Identify which cell holds the provided text, then report its [X, Y] central coordinate. 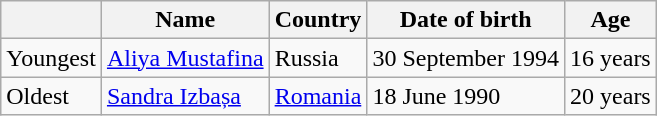
Name [185, 20]
Sandra Izbașa [185, 96]
Aliya Mustafina [185, 58]
20 years [611, 96]
Russia [318, 58]
Oldest [52, 96]
Country [318, 20]
16 years [611, 58]
Age [611, 20]
Youngest [52, 58]
Romania [318, 96]
18 June 1990 [466, 96]
30 September 1994 [466, 58]
Date of birth [466, 20]
